Scan for the cell matching the given text and deliver its (x, y) coordinate at center. 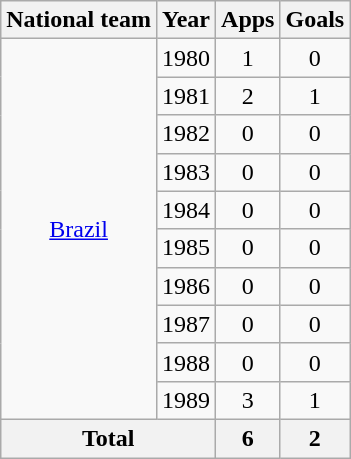
1980 (186, 58)
1985 (186, 248)
Brazil (79, 230)
1987 (186, 324)
1988 (186, 362)
3 (248, 400)
Apps (248, 20)
1984 (186, 210)
Total (108, 438)
1983 (186, 172)
National team (79, 20)
6 (248, 438)
1989 (186, 400)
Year (186, 20)
1986 (186, 286)
Goals (315, 20)
1981 (186, 96)
1982 (186, 134)
